Pinpoint the cell where the given text exists, returning its (X, Y) midpoint coordinate. 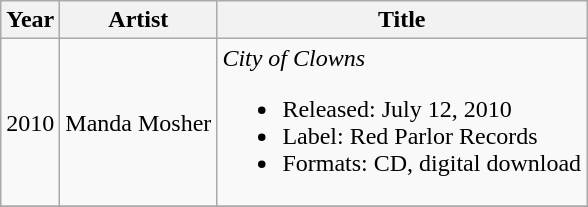
2010 (30, 122)
Manda Mosher (138, 122)
Title (402, 20)
Year (30, 20)
City of ClownsReleased: July 12, 2010Label: Red Parlor RecordsFormats: CD, digital download (402, 122)
Artist (138, 20)
